Output the (X, Y) coordinate of the center of the cell containing the given text.  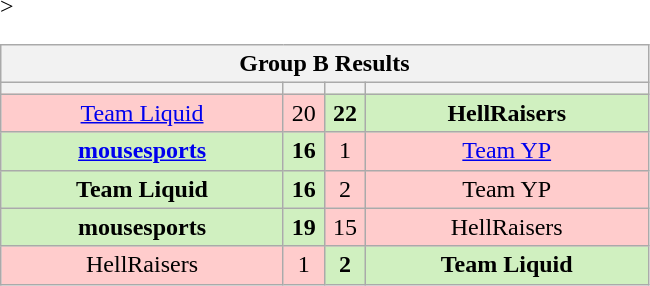
20 (304, 113)
15 (344, 227)
22 (344, 113)
Group B Results (324, 64)
19 (304, 227)
